Locate the cell with the specified text and output its (x, y) center coordinate. 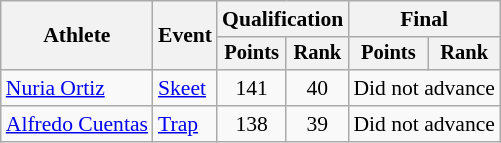
Event (185, 36)
39 (317, 124)
141 (252, 88)
Alfredo Cuentas (77, 124)
Trap (185, 124)
Nuria Ortiz (77, 88)
Athlete (77, 36)
Final (424, 19)
40 (317, 88)
138 (252, 124)
Qualification (282, 19)
Skeet (185, 88)
